From the cell containing the given text, extract its center point as [X, Y] coordinate. 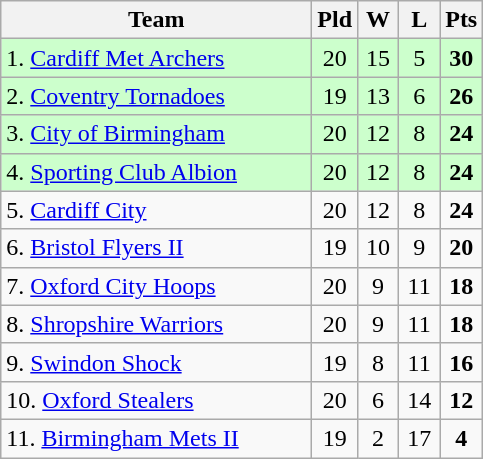
L [420, 20]
Pld [335, 20]
Team [156, 20]
5 [420, 58]
4. Sporting Club Albion [156, 172]
5. Cardiff City [156, 210]
13 [378, 96]
6. Bristol Flyers II [156, 248]
Pts [462, 20]
8. Shropshire Warriors [156, 324]
3. City of Birmingham [156, 134]
30 [462, 58]
2 [378, 438]
10 [378, 248]
16 [462, 362]
1. Cardiff Met Archers [156, 58]
2. Coventry Tornadoes [156, 96]
15 [378, 58]
14 [420, 400]
4 [462, 438]
10. Oxford Stealers [156, 400]
7. Oxford City Hoops [156, 286]
26 [462, 96]
W [378, 20]
11. Birmingham Mets II [156, 438]
17 [420, 438]
9. Swindon Shock [156, 362]
